Pinpoint the cell where the given text exists, returning its (X, Y) midpoint coordinate. 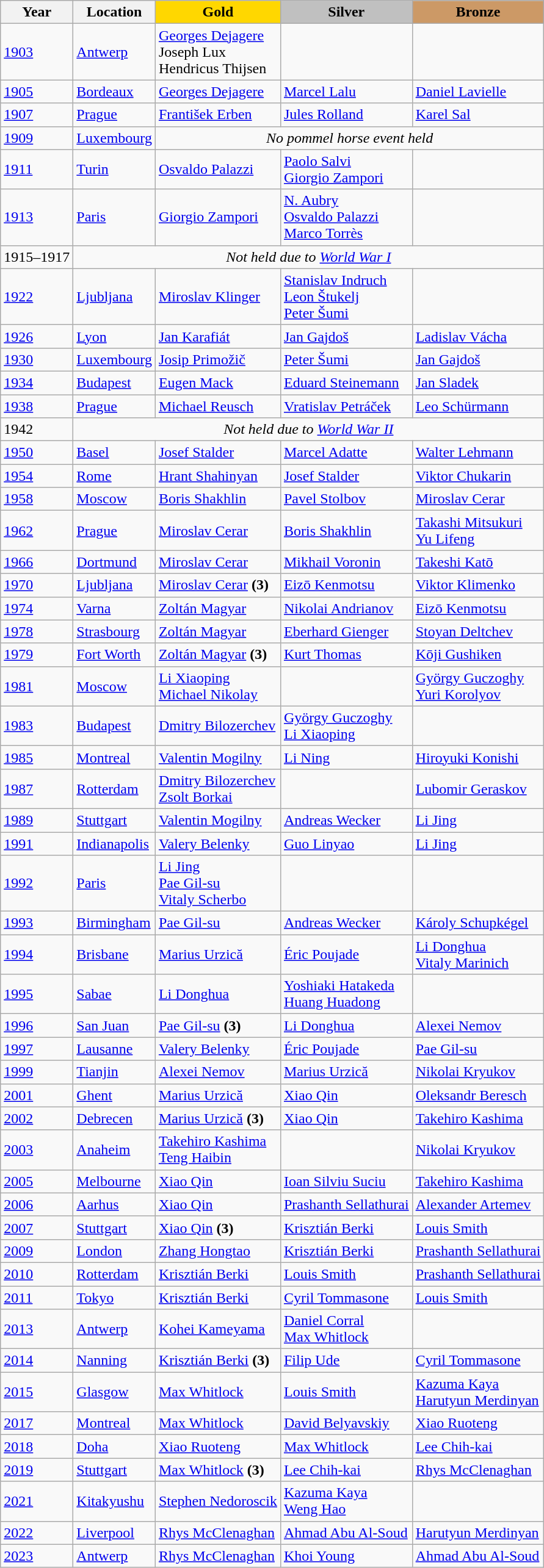
1905 (37, 92)
Pavel Stolbov (346, 499)
Li Xiaoping Michael Nikolay (217, 686)
Eduard Steinemann (346, 383)
Georges Dejagere Joseph Lux Hendricus Thijsen (217, 52)
Kohei Kameyama (217, 1329)
Doha (115, 1447)
Miroslav Cerar (3) (217, 585)
1909 (37, 138)
Location (115, 12)
Karel Sal (478, 115)
Kōji Gushiken (478, 655)
N. Aubry Osvaldo Palazzi Marco Torrès (346, 217)
Georges Dejagere (217, 92)
1992 (37, 883)
2017 (37, 1423)
Takashi Mitsukuri Yu Lifeng (478, 531)
Nikolai Andrianov (346, 608)
Marius Urzică (3) (217, 1118)
František Erben (217, 115)
Dortmund (115, 562)
Li Donghua Vitaly Marinich (478, 954)
Nanning (115, 1361)
1958 (37, 499)
Xiao Qin (3) (217, 1228)
1993 (37, 923)
1934 (37, 383)
Tianjin (115, 1072)
1915–1917 (37, 257)
Michael Reusch (217, 406)
1954 (37, 476)
Stoyan Deltchev (478, 631)
Anaheim (115, 1149)
Yoshiaki Hatakeda Huang Huadong (346, 994)
2007 (37, 1228)
1926 (37, 336)
1999 (37, 1072)
Giorgio Zampori (217, 217)
Hrant Shahinyan (217, 476)
Viktor Klimenko (478, 585)
1997 (37, 1049)
Zhang Hongtao (217, 1251)
San Juan (115, 1026)
Osvaldo Palazzi (217, 170)
2021 (37, 1501)
Not held due to World War I (309, 257)
Hiroyuki Konishi (478, 757)
Takehiro Kashima Teng Haibin (217, 1149)
Paolo Salvi Giorgio Zampori (346, 170)
Oleksandr Beresch (478, 1095)
2006 (37, 1204)
1989 (37, 820)
1985 (37, 757)
Jan Sladek (478, 383)
Bordeaux (115, 92)
Glasgow (115, 1392)
2013 (37, 1329)
1978 (37, 631)
1922 (37, 297)
1911 (37, 170)
Sabae (115, 994)
Lubomir Geraskov (478, 788)
Zoltán Magyar (3) (217, 655)
Jan Karafiát (217, 336)
Debrecen (115, 1118)
1938 (37, 406)
Year (37, 12)
1966 (37, 562)
2015 (37, 1392)
1991 (37, 844)
Jules Rolland (346, 115)
Vratislav Petráček (346, 406)
Basel (115, 453)
2018 (37, 1447)
Melbourne (115, 1181)
Kazuma Kaya Weng Hao (346, 1501)
Ladislav Vácha (478, 336)
Alexander Artemev (478, 1204)
Miroslav Klinger (217, 297)
Marcel Lalu (346, 92)
1970 (37, 585)
Birmingham (115, 923)
1987 (37, 788)
Bronze (478, 12)
Kurt Thomas (346, 655)
Khoi Young (346, 1556)
David Belyavskiy (346, 1423)
Liverpool (115, 1533)
No pommel horse event held (349, 138)
Leo Schürmann (478, 406)
Silver (346, 12)
2010 (37, 1274)
Takeshi Katō (478, 562)
Gold (217, 12)
Josip Primožič (217, 359)
1979 (37, 655)
1996 (37, 1026)
1974 (37, 608)
2009 (37, 1251)
Mikhail Voronin (346, 562)
Eberhard Gienger (346, 631)
Kitakyushu (115, 1501)
Lausanne (115, 1049)
Tokyo (115, 1298)
2001 (37, 1095)
Rome (115, 476)
Filip Ude (346, 1361)
Li Ning (346, 757)
Stephen Nedoroscik (217, 1501)
2003 (37, 1149)
Strasbourg (115, 631)
Viktor Chukarin (478, 476)
Li Jing Pae Gil-su Vitaly Scherbo (217, 883)
Ghent (115, 1095)
György Guczoghy Yuri Korolyov (478, 686)
Indianapolis (115, 844)
Max Whitlock (3) (217, 1470)
2019 (37, 1470)
György Guczoghy Li Xiaoping (346, 726)
1950 (37, 453)
2005 (37, 1181)
2022 (37, 1533)
Fort Worth (115, 655)
2023 (37, 1556)
2014 (37, 1361)
Ioan Silviu Suciu (346, 1181)
Daniel Corral Max Whitlock (346, 1329)
Károly Schupkégel (478, 923)
1903 (37, 52)
2002 (37, 1118)
1913 (37, 217)
2011 (37, 1298)
London (115, 1251)
Aarhus (115, 1204)
Lyon (115, 336)
1994 (37, 954)
Daniel Lavielle (478, 92)
Turin (115, 170)
Varna (115, 608)
Guo Linyao (346, 844)
1930 (37, 359)
Stanislav Indruch Leon Štukelj Peter Šumi (346, 297)
Not held due to World War II (309, 430)
Peter Šumi (346, 359)
Harutyun Merdinyan (478, 1533)
Krisztián Berki (3) (217, 1361)
1995 (37, 994)
1942 (37, 430)
Eugen Mack (217, 383)
1907 (37, 115)
Dmitry Bilozerchev (217, 726)
1962 (37, 531)
Pae Gil-su (3) (217, 1026)
Dmitry Bilozerchev Zsolt Borkai (217, 788)
Marcel Adatte (346, 453)
1981 (37, 686)
1983 (37, 726)
Brisbane (115, 954)
Walter Lehmann (478, 453)
Kazuma Kaya Harutyun Merdinyan (478, 1392)
